Return the (X, Y) coordinate for the center point of the cell that contains the specified text.  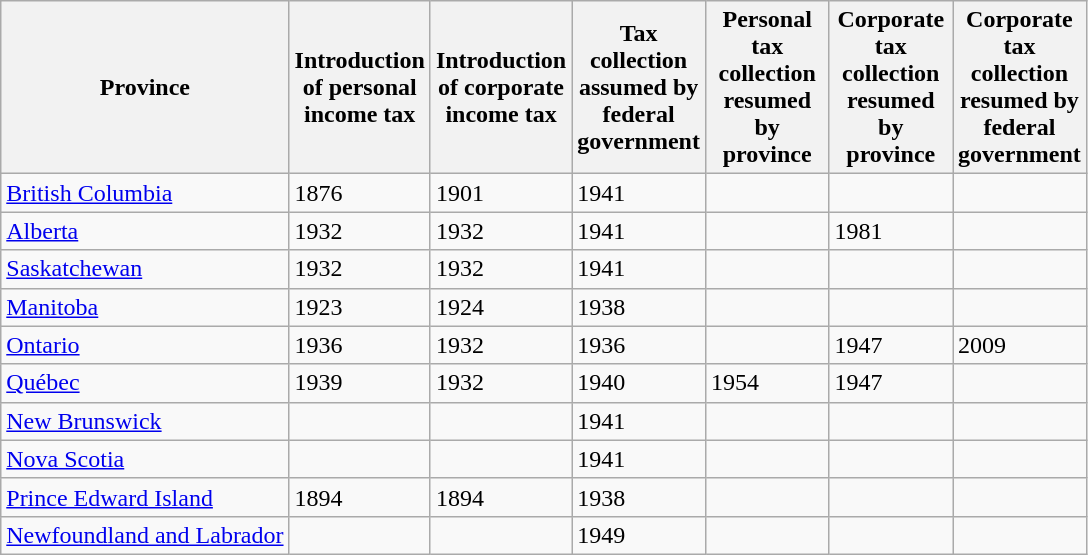
1981 (891, 231)
New Brunswick (145, 421)
Ontario (145, 345)
Introduction of corporate income tax (500, 88)
British Columbia (145, 193)
Corporate tax collection resumed by federal government (1020, 88)
Corporate tax collection resumed by province (891, 88)
1954 (767, 383)
1949 (639, 535)
Manitoba (145, 307)
Tax collection assumed by federal government (639, 88)
Personal tax collection resumed by province (767, 88)
1924 (500, 307)
1923 (360, 307)
Nova Scotia (145, 459)
1876 (360, 193)
Introduction of personal income tax (360, 88)
Québec (145, 383)
Saskatchewan (145, 269)
Alberta (145, 231)
1901 (500, 193)
Prince Edward Island (145, 497)
2009 (1020, 345)
Newfoundland and Labrador (145, 535)
Province (145, 88)
1939 (360, 383)
1940 (639, 383)
